Output the [X, Y] coordinate of the center of the cell containing the given text.  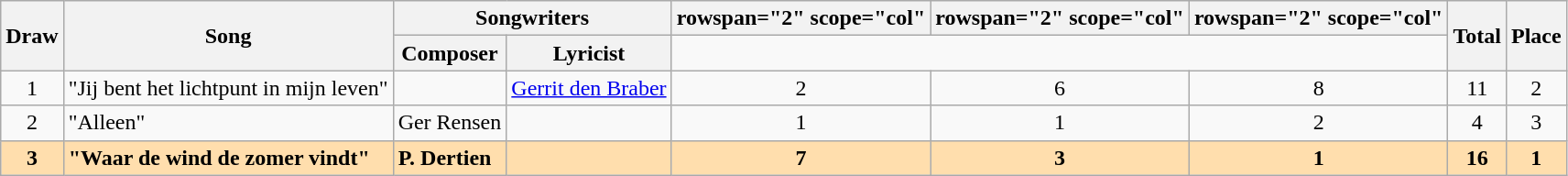
"Alleen" [228, 123]
4 [1477, 123]
"Waar de wind de zomer vindt" [228, 158]
Draw [32, 36]
Songwriters [532, 18]
Place [1536, 36]
16 [1477, 158]
7 [800, 158]
8 [1319, 88]
Lyricist [589, 53]
6 [1061, 88]
11 [1477, 88]
Total [1477, 36]
Ger Rensen [450, 123]
"Jij bent het lichtpunt in mijn leven" [228, 88]
Gerrit den Braber [589, 88]
Song [228, 36]
P. Dertien [450, 158]
Composer [450, 53]
